Scan for the cell matching the given text and deliver its [x, y] coordinate at center. 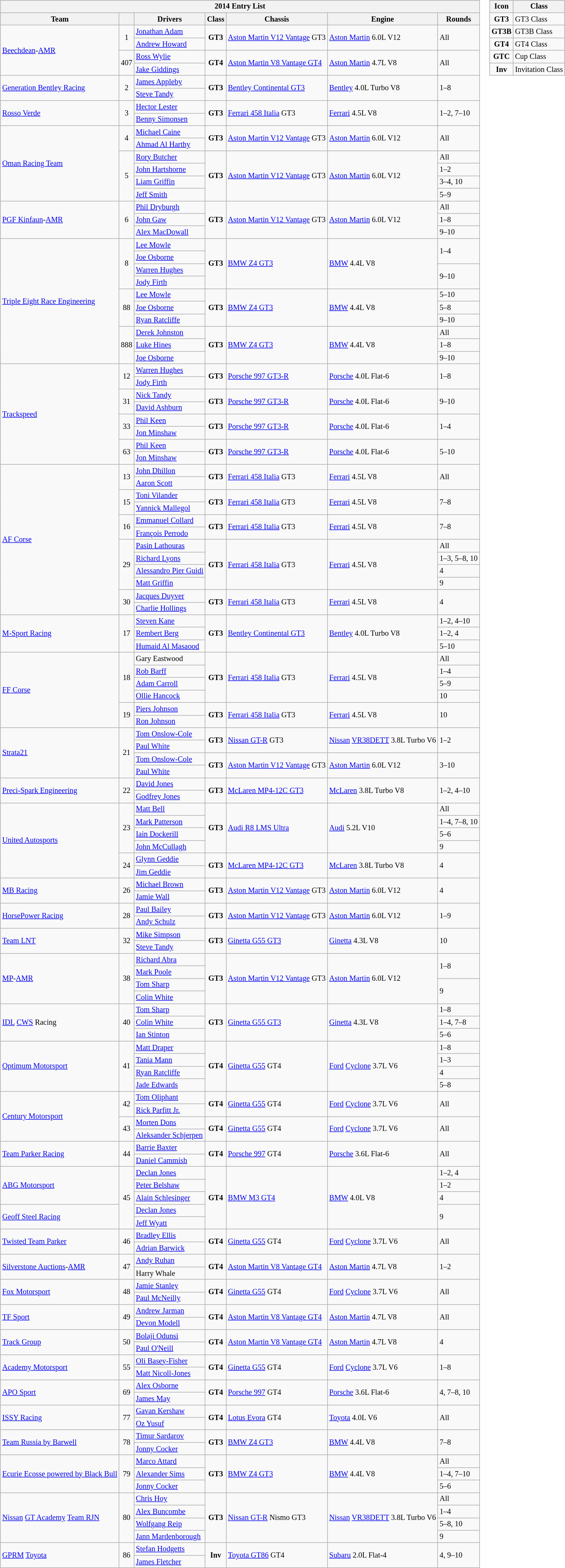
Audi 5.2L V10 [382, 828]
Jann Mardenborough [170, 1537]
Nick Tandy [170, 395]
33 [127, 426]
Steven Kane [170, 621]
Godfrey Jones [170, 797]
Barrie Baxter [170, 1148]
40 [127, 1022]
Alex Buncombe [170, 1511]
Invitation Class [539, 69]
Timur Sardarov [170, 1436]
22 [127, 790]
26 [127, 891]
Phil Dryburgh [170, 207]
1–4, 7–8, 10 [459, 822]
Lotus Evora GT4 [277, 1417]
48 [127, 1292]
30 [127, 602]
Emmanuel Collard [170, 521]
1–4, 7–8 [459, 1022]
Michael Brown [170, 885]
Academy Motorsport [60, 1368]
Engine [382, 19]
ISSY Racing [60, 1417]
Jamie Wall [170, 897]
GTC [502, 57]
Richard Abra [170, 960]
45 [127, 1198]
Subaru 2.0L Flat-4 [382, 1555]
Jonathan Adam [170, 32]
12 [127, 376]
Rounds [459, 19]
Gavan Kershaw [170, 1411]
GT3 Class [539, 19]
Aaron Scott [170, 483]
5–8, 10 [459, 1524]
MP-AMR [60, 979]
Optimum Motorsport [60, 1066]
James May [170, 1398]
Track Group [60, 1342]
42 [127, 1104]
Adrian Barwick [170, 1248]
TF Sport [60, 1317]
4, 9–10 [459, 1555]
32 [127, 941]
Mike Simpson [170, 935]
31 [127, 402]
Mark Poole [170, 972]
Rick Parfitt Jr. [170, 1110]
Stefan Hodgetts [170, 1549]
Andrew Howard [170, 44]
Bolaji Odunsi [170, 1336]
Ron Johnson [170, 721]
Andy Ruhan [170, 1261]
Triple Eight Race Engineering [60, 301]
Jeff Wyatt [170, 1223]
Team Parker Racing [60, 1154]
Oz Yusuf [170, 1424]
Pasin Lathouras [170, 546]
Alexander Sims [170, 1474]
1–3 [459, 1060]
Toyota 4.0L V6 [382, 1417]
GT3B Class [539, 32]
78 [127, 1442]
John Hartshorne [170, 170]
29 [127, 565]
47 [127, 1267]
Iain Dockerill [170, 834]
3–4, 10 [459, 182]
Luke Hines [170, 345]
Alex MacDowall [170, 232]
Geoff Steel Racing [60, 1217]
17 [127, 633]
Icon [502, 7]
AF Corse [60, 540]
1–3, 5–8, 10 [459, 559]
2014 Entry List [240, 7]
8 [127, 264]
Audi R8 LMS Ultra [277, 828]
4, 7–8, 10 [459, 1392]
David Jones [170, 784]
Toni Vilander [170, 496]
16 [127, 527]
Nissan GT-R Nismo GT3 [277, 1518]
Team [60, 19]
Benny Simonsen [170, 120]
Humaid Al Masaood [170, 646]
Jacques Duyver [170, 596]
Oli Basey-Fisher [170, 1361]
Alessandro Pier Guidi [170, 571]
Harry Whale [170, 1273]
3–10 [459, 765]
François Perrodo [170, 533]
Yannick Mallegol [170, 508]
Fox Motorsport [60, 1292]
FF Corse [60, 690]
63 [127, 452]
38 [127, 979]
GT4 Class [539, 44]
Paul O'Neill [170, 1349]
24 [127, 865]
ABG Motorsport [60, 1186]
28 [127, 916]
Matt Draper [170, 1047]
Beechdean-AMR [60, 51]
80 [127, 1518]
Rory Butcher [170, 157]
BMW 4.0L V8 [382, 1198]
Hector Lester [170, 107]
Bradley Ellis [170, 1236]
69 [127, 1392]
18 [127, 677]
Charlie Hollings [170, 608]
GT3B [502, 32]
United Autosports [60, 841]
Trackspeed [60, 414]
41 [127, 1066]
1–9 [459, 916]
Century Motorsport [60, 1116]
APO Sport [60, 1392]
Alex Osborne [170, 1386]
Drivers [170, 19]
Strata21 [60, 753]
Cup Class [539, 57]
Ian Stinton [170, 1035]
HorsePower Racing [60, 916]
PGF Kinfaun-AMR [60, 220]
Aleksander Schjerpen [170, 1135]
Twisted Team Parker [60, 1242]
Glynn Geddie [170, 859]
Team LNT [60, 941]
Peter Belshaw [170, 1185]
21 [127, 753]
Jamie Stanley [170, 1286]
John Dhillon [170, 471]
Rembert Berg [170, 633]
Andrew Jarman [170, 1311]
Richard Lyons [170, 559]
Michael Caine [170, 132]
IDL CWS Racing [60, 1022]
Team Russia by Barwell [60, 1442]
55 [127, 1368]
2 [127, 88]
Matt Nicoll-Jones [170, 1373]
John McCullagh [170, 847]
Rob Barff [170, 671]
15 [127, 502]
43 [127, 1129]
M-Sport Racing [60, 633]
Toyota GT86 GT4 [277, 1555]
44 [127, 1154]
Devon Modell [170, 1324]
Mark Patterson [170, 822]
46 [127, 1242]
GPRM Toyota [60, 1555]
David Ashburn [170, 408]
Piers Johnson [170, 709]
James Fletcher [170, 1562]
Liam Griffin [170, 182]
1–2, 7–10 [459, 113]
Oman Racing Team [60, 163]
77 [127, 1417]
Preci-Spark Engineering [60, 790]
Rosso Verde [60, 113]
Morten Dons [170, 1123]
Derek Johnston [170, 333]
86 [127, 1555]
Gary Eastwood [170, 659]
Chris Hoy [170, 1499]
13 [127, 477]
Chassis [277, 19]
407 [127, 63]
1–4, 7–10 [459, 1474]
Wolfgang Reip [170, 1524]
Paul McNeilly [170, 1298]
5 [127, 176]
Tom Oliphant [170, 1098]
Matt Griffin [170, 584]
Nissan GT Academy Team RJN [60, 1518]
Adam Carroll [170, 684]
Generation Bentley Racing [60, 88]
Daniel Cammish [170, 1160]
Matt Bell [170, 809]
James Appleby [170, 82]
Ecurie Ecosse powered by Black Bull [60, 1474]
888 [127, 345]
79 [127, 1474]
Andy Schulz [170, 922]
23 [127, 828]
Ahmad Al Harthy [170, 145]
Jim Geddie [170, 872]
19 [127, 715]
Jake Giddings [170, 69]
MB Racing [60, 891]
Ross Wylie [170, 57]
John Gaw [170, 220]
1 [127, 38]
88 [127, 308]
Nissan GT-R GT3 [277, 740]
Alain Schlesinger [170, 1198]
Ollie Hancock [170, 696]
50 [127, 1342]
BMW M3 GT4 [277, 1198]
6 [127, 220]
Marco Attard [170, 1461]
Paul Bailey [170, 910]
Jeff Smith [170, 195]
Jade Edwards [170, 1085]
49 [127, 1317]
3 [127, 113]
Tania Mann [170, 1060]
Silverstone Auctions-AMR [60, 1267]
